Scan for the cell matching the given text and deliver its (X, Y) coordinate at center. 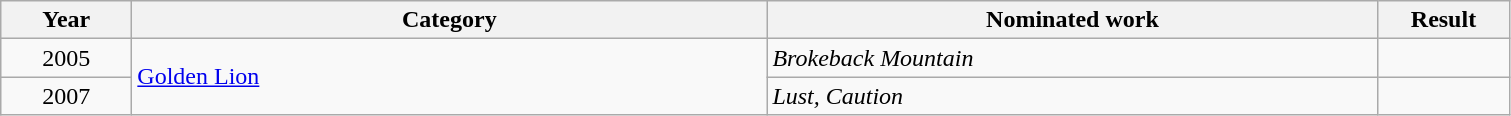
Year (66, 20)
Result (1444, 20)
2005 (66, 58)
Golden Lion (450, 77)
Lust, Caution (1072, 96)
2007 (66, 96)
Category (450, 20)
Nominated work (1072, 20)
Brokeback Mountain (1072, 58)
